Find where the given text appears and provide that cell's center as (x, y) coordinate. 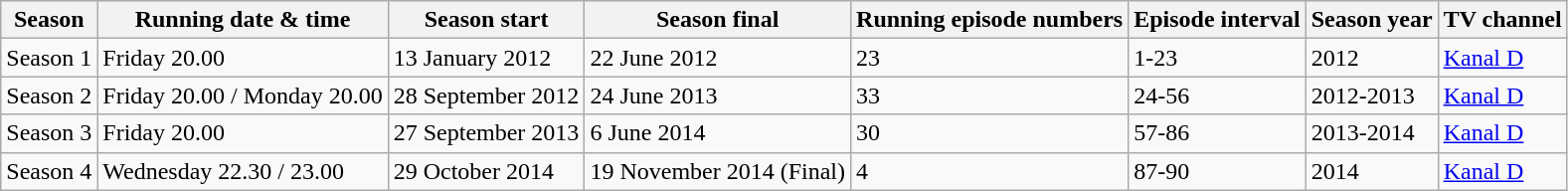
Friday 20.00 / Monday 20.00 (243, 95)
2014 (1372, 171)
Running date & time (243, 20)
Running episode numbers (990, 20)
33 (990, 95)
23 (990, 58)
57-86 (1217, 133)
Season final (718, 20)
13 January 2012 (486, 58)
Season 2 (50, 95)
Season 3 (50, 133)
87-90 (1217, 171)
6 June 2014 (718, 133)
Season (50, 20)
Wednesday 22.30 / 23.00 (243, 171)
Season 1 (50, 58)
24 June 2013 (718, 95)
30 (990, 133)
22 June 2012 (718, 58)
4 (990, 171)
1-23 (1217, 58)
27 September 2013 (486, 133)
24-56 (1217, 95)
28 September 2012 (486, 95)
TV channel (1502, 20)
Season year (1372, 20)
29 October 2014 (486, 171)
Season start (486, 20)
Episode interval (1217, 20)
19 November 2014 (Final) (718, 171)
2012 (1372, 58)
Season 4 (50, 171)
2012-2013 (1372, 95)
2013-2014 (1372, 133)
